From the cell containing the given text, extract its center point as (x, y) coordinate. 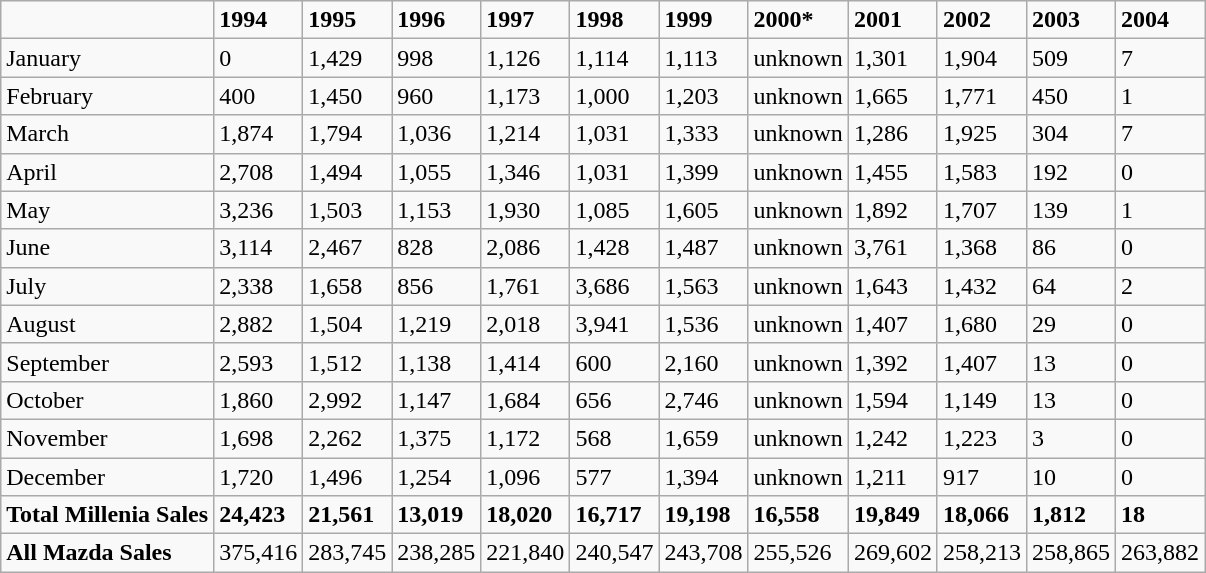
3,236 (258, 210)
19,198 (704, 515)
January (108, 58)
258,213 (982, 553)
2,160 (704, 362)
221,840 (526, 553)
1,771 (982, 96)
1,000 (614, 96)
1,214 (526, 134)
10 (1072, 477)
1,242 (892, 438)
3,686 (614, 286)
450 (1072, 96)
2,593 (258, 362)
1,429 (348, 58)
1,375 (436, 438)
18 (1160, 515)
64 (1072, 286)
2,018 (526, 324)
1,346 (526, 172)
18,020 (526, 515)
2002 (982, 20)
240,547 (614, 553)
998 (436, 58)
1,812 (1072, 515)
24,423 (258, 515)
1,114 (614, 58)
577 (614, 477)
1,394 (704, 477)
1,925 (982, 134)
1,794 (348, 134)
255,526 (798, 553)
263,882 (1160, 553)
1,594 (892, 400)
April (108, 172)
1,055 (436, 172)
600 (614, 362)
283,745 (348, 553)
375,416 (258, 553)
16,558 (798, 515)
1,333 (704, 134)
1,860 (258, 400)
16,717 (614, 515)
1,503 (348, 210)
3 (1072, 438)
3,114 (258, 248)
1,698 (258, 438)
1,563 (704, 286)
1,172 (526, 438)
1,536 (704, 324)
917 (982, 477)
1,414 (526, 362)
2,467 (348, 248)
21,561 (348, 515)
1998 (614, 20)
656 (614, 400)
568 (614, 438)
2,338 (258, 286)
1,665 (892, 96)
1,494 (348, 172)
1,399 (704, 172)
May (108, 210)
September (108, 362)
1,173 (526, 96)
1,301 (892, 58)
29 (1072, 324)
1995 (348, 20)
1,659 (704, 438)
400 (258, 96)
1,450 (348, 96)
2,708 (258, 172)
86 (1072, 248)
2,086 (526, 248)
2 (1160, 286)
Total Millenia Sales (108, 515)
2,262 (348, 438)
2000* (798, 20)
1,392 (892, 362)
1,904 (982, 58)
1994 (258, 20)
19,849 (892, 515)
1,149 (982, 400)
2001 (892, 20)
2003 (1072, 20)
1,432 (982, 286)
3,941 (614, 324)
856 (436, 286)
February (108, 96)
1,203 (704, 96)
1996 (436, 20)
March (108, 134)
1,153 (436, 210)
1,286 (892, 134)
2004 (1160, 20)
2,882 (258, 324)
269,602 (892, 553)
13,019 (436, 515)
1,085 (614, 210)
139 (1072, 210)
238,285 (436, 553)
1,254 (436, 477)
1,930 (526, 210)
960 (436, 96)
December (108, 477)
2,746 (704, 400)
2,992 (348, 400)
1,113 (704, 58)
1,707 (982, 210)
828 (436, 248)
1,684 (526, 400)
June (108, 248)
1,428 (614, 248)
1,487 (704, 248)
1,874 (258, 134)
1,761 (526, 286)
July (108, 286)
1,147 (436, 400)
October (108, 400)
1,512 (348, 362)
258,865 (1072, 553)
November (108, 438)
1999 (704, 20)
509 (1072, 58)
1,138 (436, 362)
1,211 (892, 477)
1,720 (258, 477)
1,643 (892, 286)
3,761 (892, 248)
1,126 (526, 58)
1,680 (982, 324)
1,219 (436, 324)
August (108, 324)
304 (1072, 134)
1997 (526, 20)
1,496 (348, 477)
1,368 (982, 248)
1,096 (526, 477)
1,455 (892, 172)
192 (1072, 172)
243,708 (704, 553)
1,605 (704, 210)
1,504 (348, 324)
1,223 (982, 438)
18,066 (982, 515)
All Mazda Sales (108, 553)
1,892 (892, 210)
1,583 (982, 172)
1,036 (436, 134)
1,658 (348, 286)
